Identify which cell holds the provided text, then report its [x, y] central coordinate. 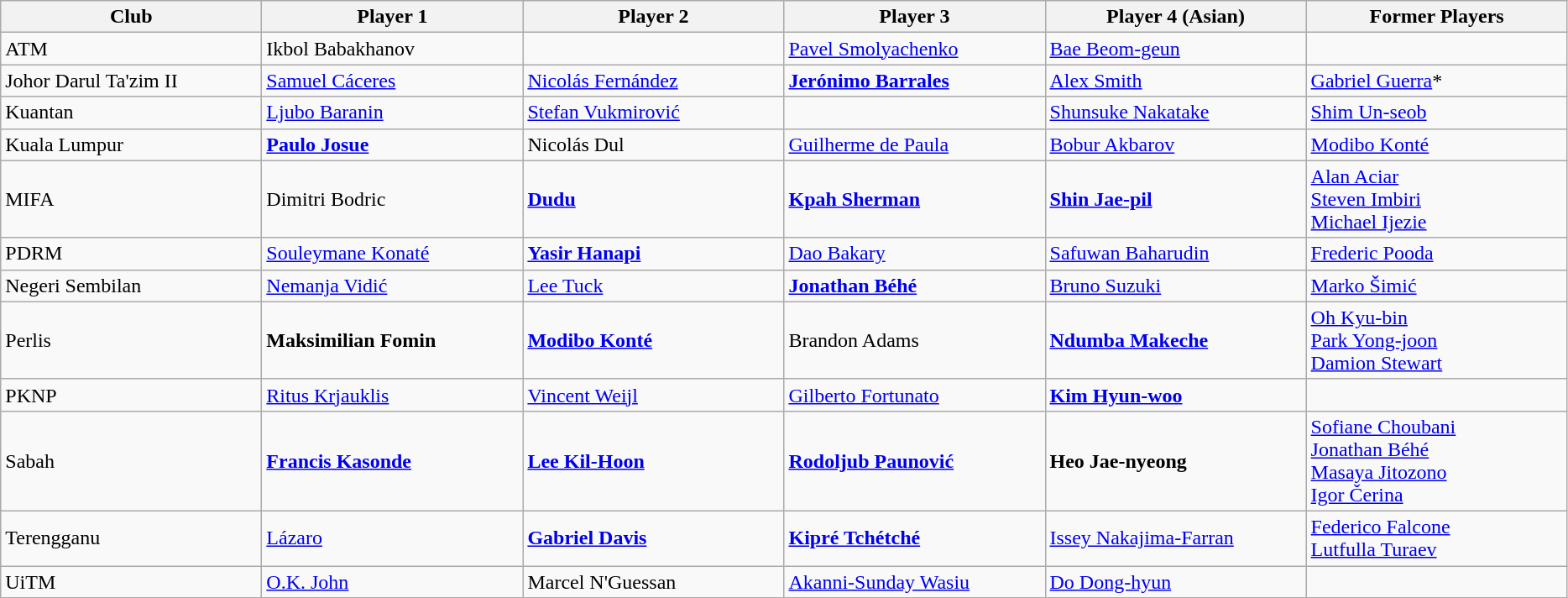
Nicolás Dul [653, 144]
MIFA [131, 199]
Frederic Pooda [1437, 254]
Do Dong-hyun [1175, 582]
Lee Kil-Hoon [653, 460]
Sofiane Choubani Jonathan Béhé Masaya Jitozono Igor Čerina [1437, 460]
Bobur Akbarov [1175, 144]
O.K. John [393, 582]
Ritus Krjauklis [393, 395]
Gabriel Guerra* [1437, 81]
Former Players [1437, 17]
Negeri Sembilan [131, 286]
Terengganu [131, 538]
Lee Tuck [653, 286]
Ljubo Baranin [393, 113]
Heo Jae-nyeong [1175, 460]
Marko Šimić [1437, 286]
Pavel Smolyachenko [915, 49]
Player 3 [915, 17]
Akanni-Sunday Wasiu [915, 582]
Yasir Hanapi [653, 254]
Shunsuke Nakatake [1175, 113]
Nicolás Fernández [653, 81]
Kpah Sherman [915, 199]
Alan Aciar Steven Imbiri Michael Ijezie [1437, 199]
Dimitri Bodric [393, 199]
Bae Beom-geun [1175, 49]
Marcel N'Guessan [653, 582]
Vincent Weijl [653, 395]
Dao Bakary [915, 254]
Lázaro [393, 538]
UiTM [131, 582]
Shin Jae-pil [1175, 199]
Alex Smith [1175, 81]
Kipré Tchétché [915, 538]
Player 2 [653, 17]
Safuwan Baharudin [1175, 254]
Souleymane Konaté [393, 254]
Brandon Adams [915, 340]
Francis Kasonde [393, 460]
Ikbol Babakhanov [393, 49]
Kim Hyun-woo [1175, 395]
Shim Un-seob [1437, 113]
Stefan Vukmirović [653, 113]
Johor Darul Ta'zim II [131, 81]
Dudu [653, 199]
Maksimilian Fomin [393, 340]
Guilherme de Paula [915, 144]
Nemanja Vidić [393, 286]
Player 1 [393, 17]
Gabriel Davis [653, 538]
Jerónimo Barrales [915, 81]
Issey Nakajima-Farran [1175, 538]
Gilberto Fortunato [915, 395]
Kuala Lumpur [131, 144]
Sabah [131, 460]
Federico Falcone Lutfulla Turaev [1437, 538]
PDRM [131, 254]
Bruno Suzuki [1175, 286]
Perlis [131, 340]
Rodoljub Paunović [915, 460]
Oh Kyu-bin Park Yong-joon Damion Stewart [1437, 340]
ATM [131, 49]
Kuantan [131, 113]
PKNP [131, 395]
Player 4 (Asian) [1175, 17]
Samuel Cáceres [393, 81]
Paulo Josue [393, 144]
Jonathan Béhé [915, 286]
Club [131, 17]
Ndumba Makeche [1175, 340]
